Locate the cell with the specified text and output its (x, y) center coordinate. 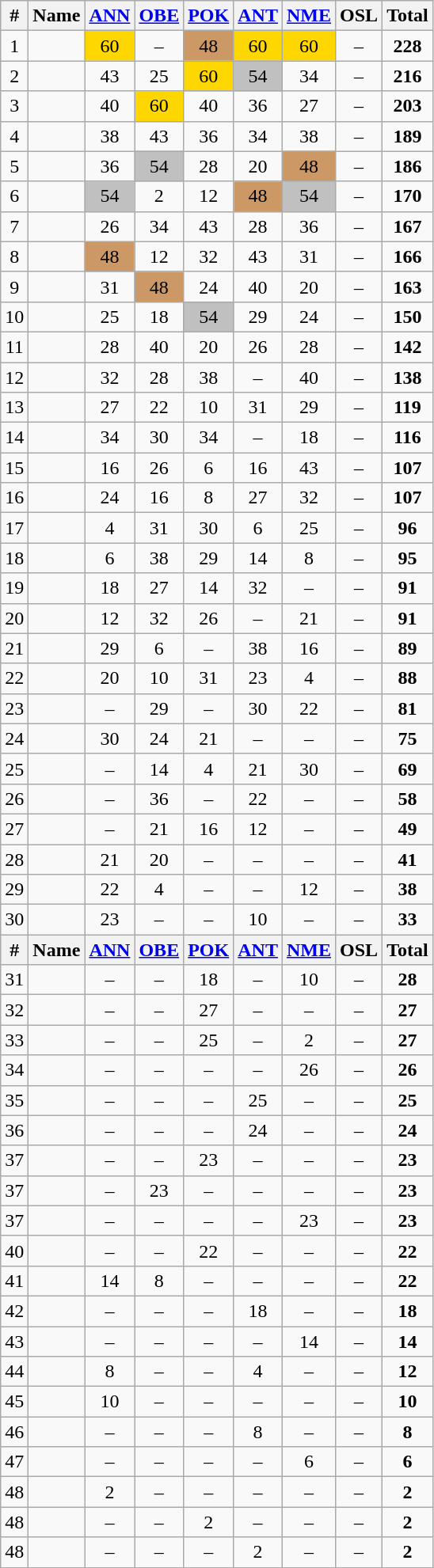
42 (14, 1311)
75 (408, 738)
203 (408, 106)
19 (14, 588)
170 (408, 196)
58 (408, 799)
35 (14, 1100)
150 (408, 317)
49 (408, 829)
138 (408, 378)
81 (408, 708)
9 (14, 287)
119 (408, 408)
96 (408, 528)
88 (408, 678)
46 (14, 1432)
1 (14, 46)
89 (408, 648)
7 (14, 226)
228 (408, 46)
17 (14, 528)
45 (14, 1402)
116 (408, 438)
3 (14, 106)
44 (14, 1372)
13 (14, 408)
47 (14, 1462)
163 (408, 287)
216 (408, 76)
15 (14, 468)
69 (408, 769)
167 (408, 226)
95 (408, 558)
5 (14, 166)
166 (408, 256)
186 (408, 166)
189 (408, 136)
142 (408, 347)
11 (14, 347)
